For the text-containing cell, return its midpoint in [X, Y] coordinate format. 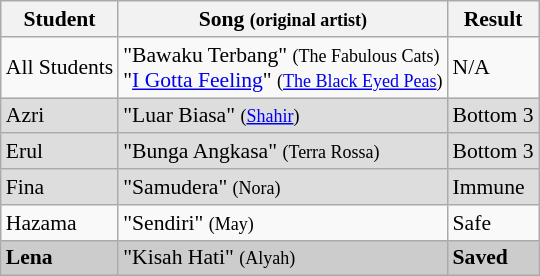
"Samudera" (Nora) [282, 187]
Saved [494, 258]
Hazama [60, 223]
"Luar Biasa" (Shahir) [282, 116]
"Sendiri" (May) [282, 223]
Safe [494, 223]
"Bawaku Terbang" (The Fabulous Cats) "I Gotta Feeling" (The Black Eyed Peas) [282, 68]
N/A [494, 68]
Fina [60, 187]
"Kisah Hati" (Alyah) [282, 258]
Immune [494, 187]
Azri [60, 116]
Student [60, 19]
All Students [60, 68]
"Bunga Angkasa" (Terra Rossa) [282, 152]
Result [494, 19]
Erul [60, 152]
Song (original artist) [282, 19]
Lena [60, 258]
